Extract the (X, Y) coordinate from the center of the cell holding the provided text.  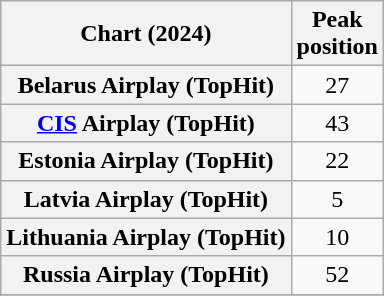
Latvia Airplay (TopHit) (146, 199)
22 (337, 161)
52 (337, 275)
27 (337, 85)
Lithuania Airplay (TopHit) (146, 237)
10 (337, 237)
43 (337, 123)
Estonia Airplay (TopHit) (146, 161)
5 (337, 199)
Chart (2024) (146, 34)
CIS Airplay (TopHit) (146, 123)
Belarus Airplay (TopHit) (146, 85)
Russia Airplay (TopHit) (146, 275)
Peakposition (337, 34)
